Locate the cell with the specified text and output its [X, Y] center coordinate. 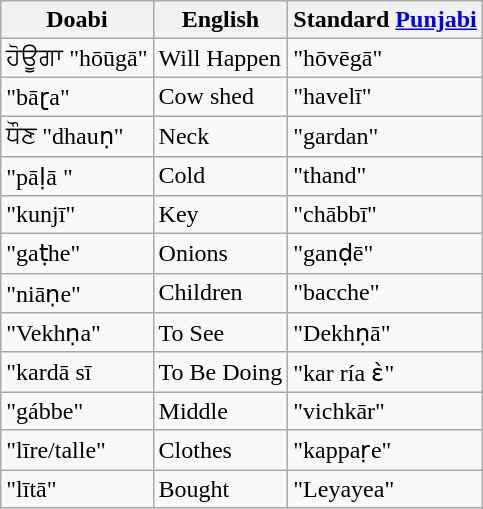
Standard Punjabi [385, 20]
"Dekhṇā" [385, 333]
"gardan" [385, 136]
"kar ría ɛ̀" [385, 372]
"ganḍē" [385, 254]
"chābbī" [385, 215]
"līre/talle" [77, 450]
To Be Doing [220, 372]
"kunjī" [77, 215]
"vichkār" [385, 411]
"pāḷā " [77, 176]
Neck [220, 136]
ਹੋਊਗਾ "hōūgā" [77, 58]
"bacche" [385, 293]
English [220, 20]
Children [220, 293]
Cold [220, 176]
Will Happen [220, 58]
"kappaṛe" [385, 450]
"gábbe" [77, 411]
Middle [220, 411]
"bāɽa" [77, 97]
"havelī" [385, 97]
"hōvēgā" [385, 58]
"niāṇe" [77, 293]
To See [220, 333]
"Leyayea" [385, 489]
ਧੌਣ "dhauṇ" [77, 136]
Cow shed [220, 97]
"kardā sī [77, 372]
Clothes [220, 450]
"gaṭhe" [77, 254]
Doabi [77, 20]
Bought [220, 489]
"Vekhṇa" [77, 333]
Onions [220, 254]
"thand" [385, 176]
Key [220, 215]
"lītā" [77, 489]
